Scan for the cell matching the given text and deliver its (x, y) coordinate at center. 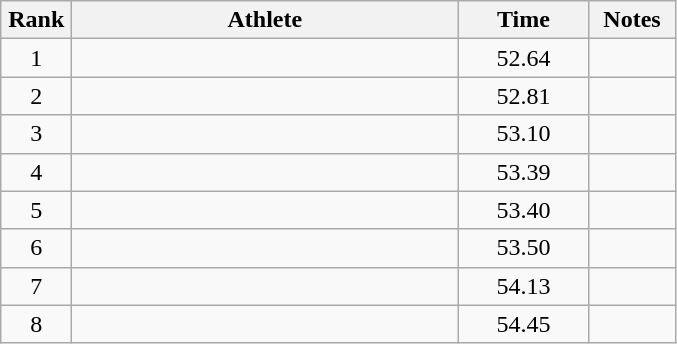
54.45 (524, 324)
53.50 (524, 248)
8 (36, 324)
5 (36, 210)
Notes (632, 20)
52.81 (524, 96)
6 (36, 248)
53.40 (524, 210)
53.10 (524, 134)
Time (524, 20)
Rank (36, 20)
2 (36, 96)
54.13 (524, 286)
3 (36, 134)
Athlete (265, 20)
52.64 (524, 58)
1 (36, 58)
53.39 (524, 172)
7 (36, 286)
4 (36, 172)
